Search for the cell housing the specified text and yield its [x, y] center coordinate. 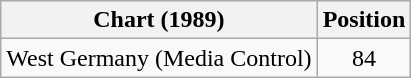
Chart (1989) [159, 20]
84 [364, 58]
West Germany (Media Control) [159, 58]
Position [364, 20]
